From the cell containing the given text, extract its center point as (x, y) coordinate. 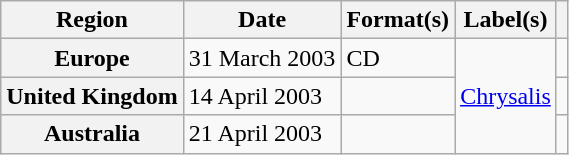
CD (398, 58)
United Kingdom (92, 96)
Chrysalis (506, 96)
Date (262, 20)
21 April 2003 (262, 134)
Format(s) (398, 20)
31 March 2003 (262, 58)
Europe (92, 58)
14 April 2003 (262, 96)
Australia (92, 134)
Label(s) (506, 20)
Region (92, 20)
